Extract the [x, y] coordinate from the center of the cell holding the provided text.  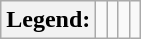
Legend: [48, 20]
